Locate the cell with the specified text and output its (X, Y) center coordinate. 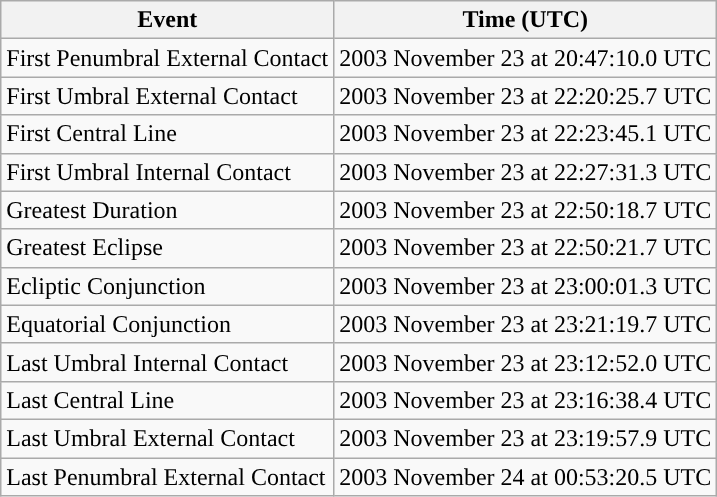
2003 November 24 at 00:53:20.5 UTC (526, 477)
Greatest Duration (168, 210)
Greatest Eclipse (168, 248)
Last Umbral Internal Contact (168, 362)
2003 November 23 at 23:16:38.4 UTC (526, 400)
2003 November 23 at 23:12:52.0 UTC (526, 362)
2003 November 23 at 22:23:45.1 UTC (526, 134)
2003 November 23 at 22:50:18.7 UTC (526, 210)
2003 November 23 at 20:47:10.0 UTC (526, 58)
2003 November 23 at 23:19:57.9 UTC (526, 438)
First Central Line (168, 134)
Last Central Line (168, 400)
First Umbral External Contact (168, 96)
2003 November 23 at 23:00:01.3 UTC (526, 286)
First Penumbral External Contact (168, 58)
First Umbral Internal Contact (168, 172)
Last Penumbral External Contact (168, 477)
Ecliptic Conjunction (168, 286)
2003 November 23 at 22:50:21.7 UTC (526, 248)
Event (168, 20)
2003 November 23 at 22:20:25.7 UTC (526, 96)
Time (UTC) (526, 20)
2003 November 23 at 23:21:19.7 UTC (526, 324)
Last Umbral External Contact (168, 438)
2003 November 23 at 22:27:31.3 UTC (526, 172)
Equatorial Conjunction (168, 324)
